Provide the [x, y] coordinate of the cell's center where the given text is located.  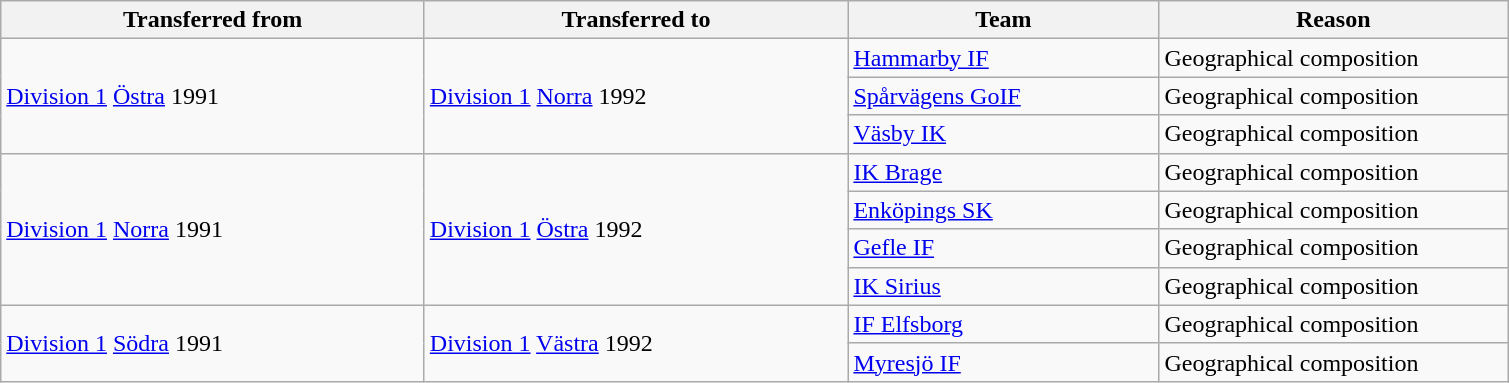
IF Elfsborg [1004, 324]
Transferred to [636, 20]
Hammarby IF [1004, 58]
Division 1 Södra 1991 [213, 343]
Division 1 Norra 1991 [213, 229]
IK Sirius [1004, 286]
Gefle IF [1004, 248]
Division 1 Västra 1992 [636, 343]
Team [1004, 20]
Transferred from [213, 20]
Spårvägens GoIF [1004, 96]
Division 1 Östra 1992 [636, 229]
Väsby IK [1004, 134]
Myresjö IF [1004, 362]
Division 1 Östra 1991 [213, 96]
Enköpings SK [1004, 210]
Division 1 Norra 1992 [636, 96]
Reason [1334, 20]
IK Brage [1004, 172]
